Identify which cell holds the provided text, then report its [x, y] central coordinate. 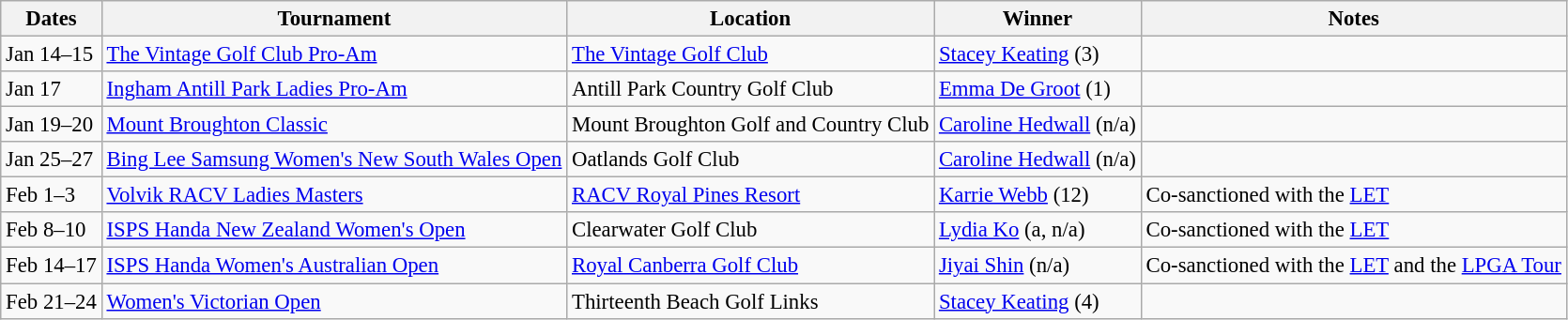
Jiyai Shin (n/a) [1038, 266]
ISPS Handa Women's Australian Open [334, 266]
Antill Park Country Golf Club [751, 89]
Location [751, 19]
Co-sanctioned with the LET and the LPGA Tour [1354, 266]
Notes [1354, 19]
Winner [1038, 19]
Mount Broughton Golf and Country Club [751, 125]
Dates [51, 19]
The Vintage Golf Club Pro-Am [334, 54]
Oatlands Golf Club [751, 160]
Jan 14–15 [51, 54]
Women's Victorian Open [334, 301]
Jan 17 [51, 89]
ISPS Handa New Zealand Women's Open [334, 230]
Jan 25–27 [51, 160]
RACV Royal Pines Resort [751, 195]
Mount Broughton Classic [334, 125]
The Vintage Golf Club [751, 54]
Feb 8–10 [51, 230]
Tournament [334, 19]
Jan 19–20 [51, 125]
Karrie Webb (12) [1038, 195]
Royal Canberra Golf Club [751, 266]
Thirteenth Beach Golf Links [751, 301]
Feb 21–24 [51, 301]
Emma De Groot (1) [1038, 89]
Lydia Ko (a, n/a) [1038, 230]
Volvik RACV Ladies Masters [334, 195]
Bing Lee Samsung Women's New South Wales Open [334, 160]
Feb 1–3 [51, 195]
Feb 14–17 [51, 266]
Stacey Keating (4) [1038, 301]
Stacey Keating (3) [1038, 54]
Clearwater Golf Club [751, 230]
Ingham Antill Park Ladies Pro-Am [334, 89]
